Return (x, y) of the center of cell containing provided text 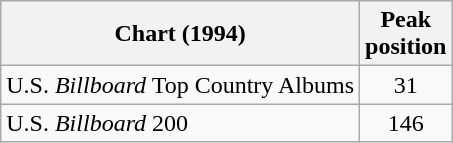
146 (406, 123)
31 (406, 85)
Peakposition (406, 34)
Chart (1994) (180, 34)
U.S. Billboard 200 (180, 123)
U.S. Billboard Top Country Albums (180, 85)
